Determine the [x, y] coordinate at the center of the cell enclosing the given text.  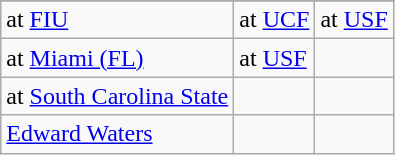
at South Carolina State [118, 96]
at Miami (FL) [118, 58]
at FIU [118, 20]
Edward Waters [118, 134]
at UCF [274, 20]
